From the cell containing the given text, extract its center point as (X, Y) coordinate. 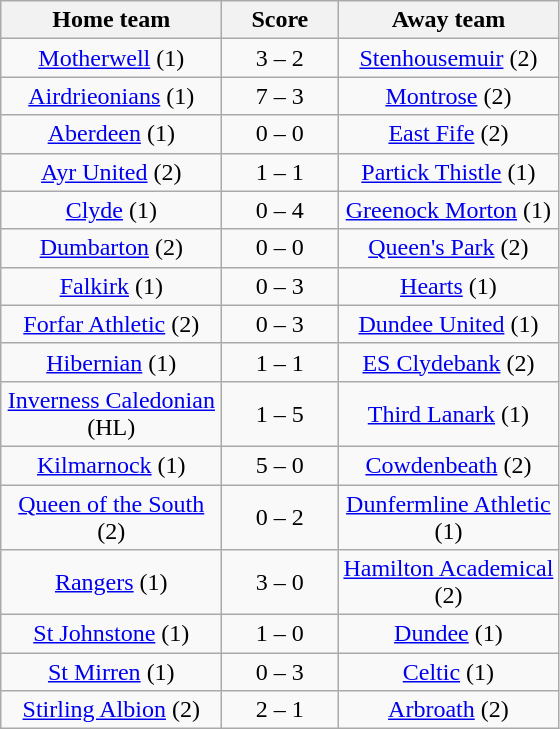
Airdrieonians (1) (112, 96)
5 – 0 (280, 465)
Queen's Park (2) (448, 248)
St Johnstone (1) (112, 634)
Away team (448, 20)
Home team (112, 20)
Celtic (1) (448, 672)
7 – 3 (280, 96)
Dumbarton (2) (112, 248)
Stenhousemuir (2) (448, 58)
2 – 1 (280, 710)
3 – 0 (280, 582)
3 – 2 (280, 58)
Hearts (1) (448, 286)
Forfar Athletic (2) (112, 324)
Aberdeen (1) (112, 134)
0 – 2 (280, 516)
Dunfermline Athletic (1) (448, 516)
0 – 4 (280, 210)
Kilmarnock (1) (112, 465)
Hibernian (1) (112, 362)
Clyde (1) (112, 210)
East Fife (2) (448, 134)
Ayr United (2) (112, 172)
Stirling Albion (2) (112, 710)
ES Clydebank (2) (448, 362)
Arbroath (2) (448, 710)
Cowdenbeath (2) (448, 465)
1 – 0 (280, 634)
Greenock Morton (1) (448, 210)
Motherwell (1) (112, 58)
Third Lanark (1) (448, 414)
1 – 5 (280, 414)
Queen of the South (2) (112, 516)
Montrose (2) (448, 96)
Dundee (1) (448, 634)
Inverness Caledonian (HL) (112, 414)
Rangers (1) (112, 582)
Score (280, 20)
Hamilton Academical (2) (448, 582)
St Mirren (1) (112, 672)
Partick Thistle (1) (448, 172)
Dundee United (1) (448, 324)
Falkirk (1) (112, 286)
